Locate the cell with the specified text and output its (x, y) center coordinate. 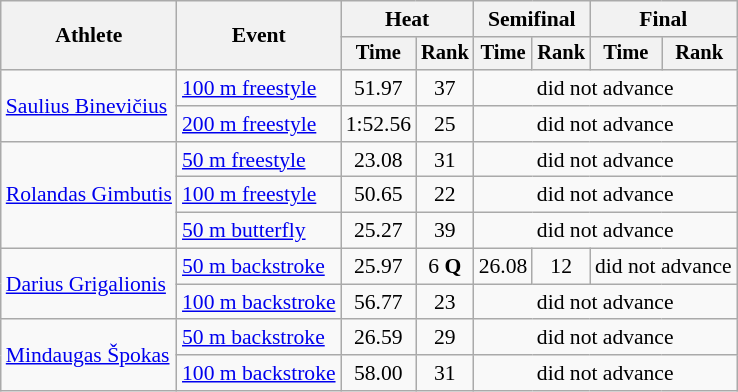
Final (664, 19)
Heat (408, 19)
26.08 (504, 267)
56.77 (378, 302)
23 (445, 302)
200 m freestyle (259, 124)
26.59 (378, 338)
25 (445, 124)
25.27 (378, 231)
50 m freestyle (259, 160)
39 (445, 231)
29 (445, 338)
22 (445, 195)
1:52.56 (378, 124)
Darius Grigalionis (89, 284)
51.97 (378, 88)
Mindaugas Špokas (89, 356)
58.00 (378, 373)
50.65 (378, 195)
Semifinal (532, 19)
37 (445, 88)
23.08 (378, 160)
Saulius Binevičius (89, 106)
25.97 (378, 267)
6 Q (445, 267)
Athlete (89, 36)
Event (259, 36)
12 (561, 267)
Rolandas Gimbutis (89, 196)
50 m butterfly (259, 231)
